Find where the given text appears and provide that cell's center as (X, Y) coordinate. 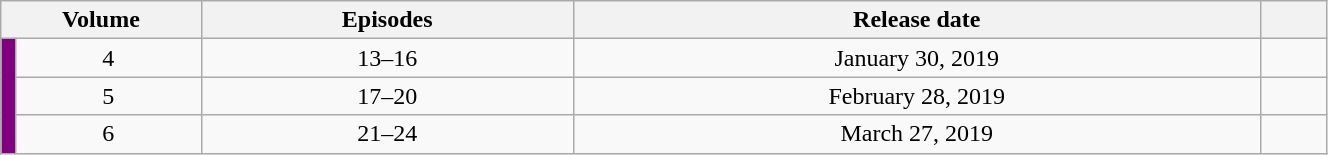
January 30, 2019 (916, 58)
21–24 (387, 134)
Episodes (387, 20)
Release date (916, 20)
13–16 (387, 58)
March 27, 2019 (916, 134)
Volume (101, 20)
17–20 (387, 96)
6 (108, 134)
5 (108, 96)
4 (108, 58)
February 28, 2019 (916, 96)
